For the text-containing cell, return its midpoint in [x, y] coordinate format. 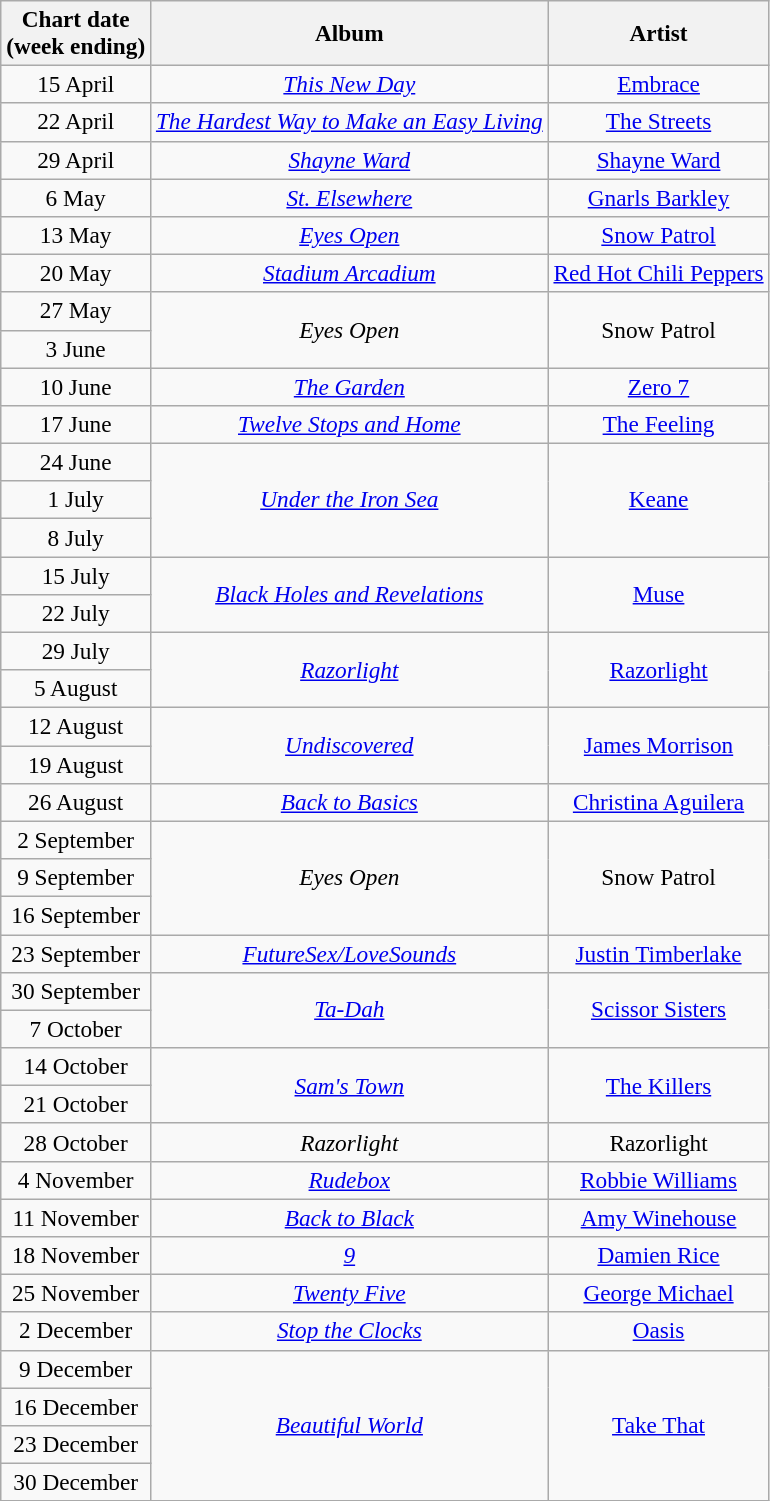
The Streets [658, 122]
Zero 7 [658, 386]
23 December [76, 1444]
The Feeling [658, 424]
25 November [76, 1293]
30 September [76, 991]
Stadium Arcadium [350, 273]
Sam's Town [350, 1085]
19 August [76, 764]
20 May [76, 273]
The Garden [350, 386]
14 October [76, 1066]
The Hardest Way to Make an Easy Living [350, 122]
Beautiful World [350, 1426]
George Michael [658, 1293]
Embrace [658, 84]
7 October [76, 1029]
St. Elsewhere [350, 197]
Twelve Stops and Home [350, 424]
Red Hot Chili Peppers [658, 273]
Back to Basics [350, 802]
12 August [76, 726]
8 July [76, 537]
26 August [76, 802]
16 September [76, 915]
9 [350, 1255]
Black Holes and Revelations [350, 594]
30 December [76, 1482]
Ta-Dah [350, 1010]
Take That [658, 1426]
Back to Black [350, 1217]
29 July [76, 651]
3 June [76, 349]
Oasis [658, 1331]
Under the Iron Sea [350, 500]
11 November [76, 1217]
2 December [76, 1331]
James Morrison [658, 745]
Stop the Clocks [350, 1331]
Damien Rice [658, 1255]
15 April [76, 84]
2 September [76, 840]
Scissor Sisters [658, 1010]
Gnarls Barkley [658, 197]
15 July [76, 575]
Artist [658, 32]
10 June [76, 386]
18 November [76, 1255]
1 July [76, 500]
Rudebox [350, 1180]
Undiscovered [350, 745]
9 September [76, 877]
FutureSex/LoveSounds [350, 953]
21 October [76, 1104]
24 June [76, 462]
16 December [76, 1406]
5 August [76, 689]
22 July [76, 613]
Keane [658, 500]
23 September [76, 953]
Justin Timberlake [658, 953]
Chart date(week ending) [76, 32]
The Killers [658, 1085]
Amy Winehouse [658, 1217]
27 May [76, 311]
9 December [76, 1369]
Twenty Five [350, 1293]
6 May [76, 197]
Muse [658, 594]
29 April [76, 160]
Christina Aguilera [658, 802]
Album [350, 32]
13 May [76, 235]
This New Day [350, 84]
4 November [76, 1180]
17 June [76, 424]
28 October [76, 1142]
Robbie Williams [658, 1180]
22 April [76, 122]
